Find where the given text appears and provide that cell's center as (X, Y) coordinate. 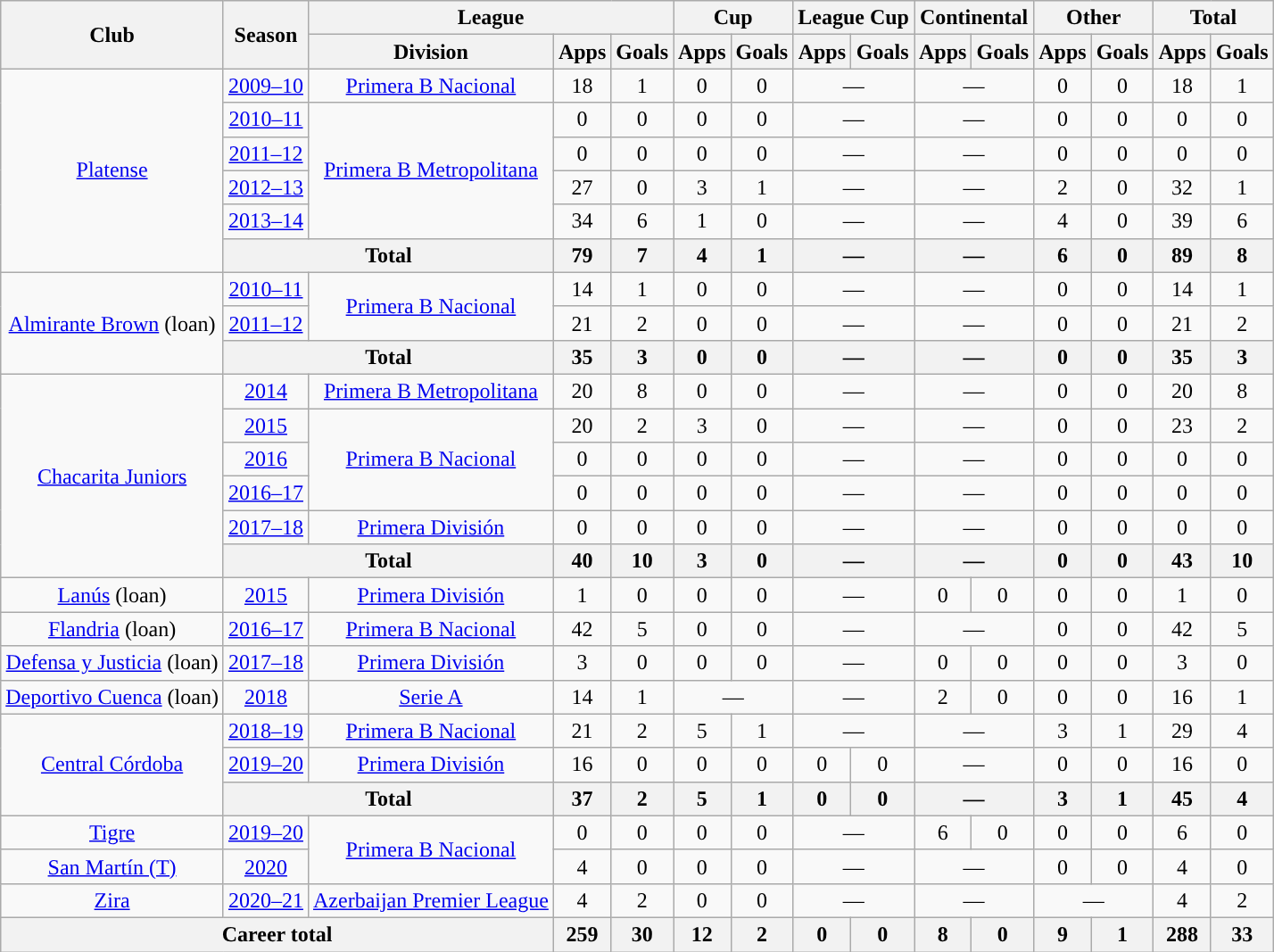
12 (702, 934)
2014 (266, 391)
Other (1094, 18)
23 (1182, 426)
Zira (112, 900)
2013–14 (266, 221)
27 (582, 187)
40 (582, 561)
Almirante Brown (loan) (112, 323)
Season (266, 35)
Division (430, 52)
43 (1182, 561)
Platense (112, 170)
79 (582, 255)
30 (642, 934)
2018 (266, 697)
32 (1182, 187)
Career total (277, 934)
Deportivo Cuenca (loan) (112, 697)
2012–13 (266, 187)
Serie A (430, 697)
89 (1182, 255)
League Cup (854, 18)
34 (582, 221)
Club (112, 35)
Tigre (112, 832)
9 (1063, 934)
Azerbaijan Premier League (430, 900)
37 (582, 799)
2020–21 (266, 900)
2016 (266, 459)
45 (1182, 799)
Central Córdoba (112, 765)
7 (642, 255)
Cup (733, 18)
39 (1182, 221)
259 (582, 934)
San Martín (T) (112, 866)
2009–10 (266, 86)
Defensa y Justicia (loan) (112, 663)
288 (1182, 934)
Continental (973, 18)
29 (1182, 731)
Chacarita Juniors (112, 476)
2018–19 (266, 731)
Lanús (loan) (112, 595)
Flandria (loan) (112, 629)
2020 (266, 866)
33 (1242, 934)
League (491, 18)
